For the text-containing cell, return its midpoint in (x, y) coordinate format. 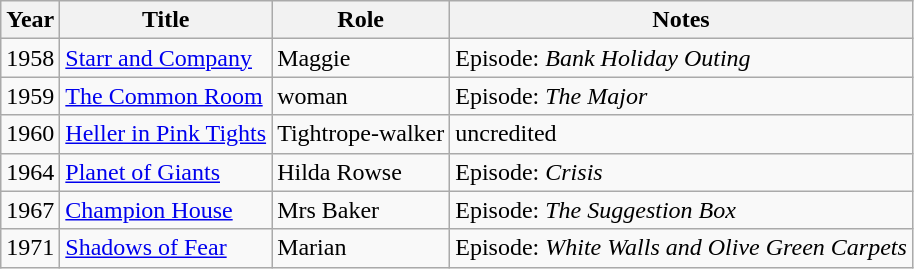
Champion House (166, 210)
Year (30, 20)
Episode: The Suggestion Box (682, 210)
Episode: Bank Holiday Outing (682, 58)
woman (361, 96)
1959 (30, 96)
Planet of Giants (166, 172)
Maggie (361, 58)
Episode: The Major (682, 96)
Shadows of Fear (166, 248)
uncredited (682, 134)
Starr and Company (166, 58)
1967 (30, 210)
Marian (361, 248)
Tightrope-walker (361, 134)
Hilda Rowse (361, 172)
Role (361, 20)
1960 (30, 134)
Title (166, 20)
Mrs Baker (361, 210)
Heller in Pink Tights (166, 134)
1964 (30, 172)
Episode: Crisis (682, 172)
Episode: White Walls and Olive Green Carpets (682, 248)
The Common Room (166, 96)
1971 (30, 248)
1958 (30, 58)
Notes (682, 20)
